For the text-containing cell, return its midpoint in [X, Y] coordinate format. 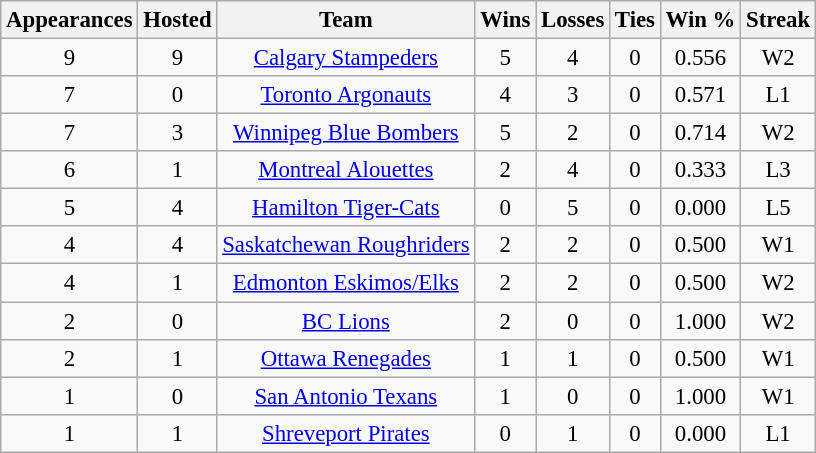
Ties [636, 20]
L3 [778, 170]
San Antonio Texans [346, 396]
Montreal Alouettes [346, 170]
Streak [778, 20]
L5 [778, 208]
Edmonton Eskimos/Elks [346, 283]
0.333 [700, 170]
Winnipeg Blue Bombers [346, 133]
Team [346, 20]
Appearances [70, 20]
6 [70, 170]
0.556 [700, 58]
Wins [506, 20]
Shreveport Pirates [346, 433]
Losses [573, 20]
Hamilton Tiger-Cats [346, 208]
BC Lions [346, 321]
0.714 [700, 133]
Hosted [178, 20]
Toronto Argonauts [346, 95]
0.571 [700, 95]
Ottawa Renegades [346, 358]
Saskatchewan Roughriders [346, 245]
Calgary Stampeders [346, 58]
Win % [700, 20]
